Identify which cell holds the provided text, then report its (x, y) central coordinate. 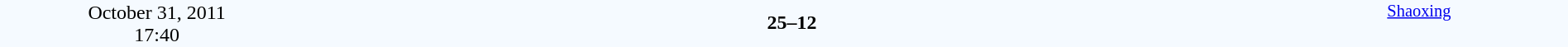
Shaoxing (1419, 23)
25–12 (791, 22)
October 31, 201117:40 (157, 23)
